Provide the (X, Y) coordinate of the cell's center where the given text is located.  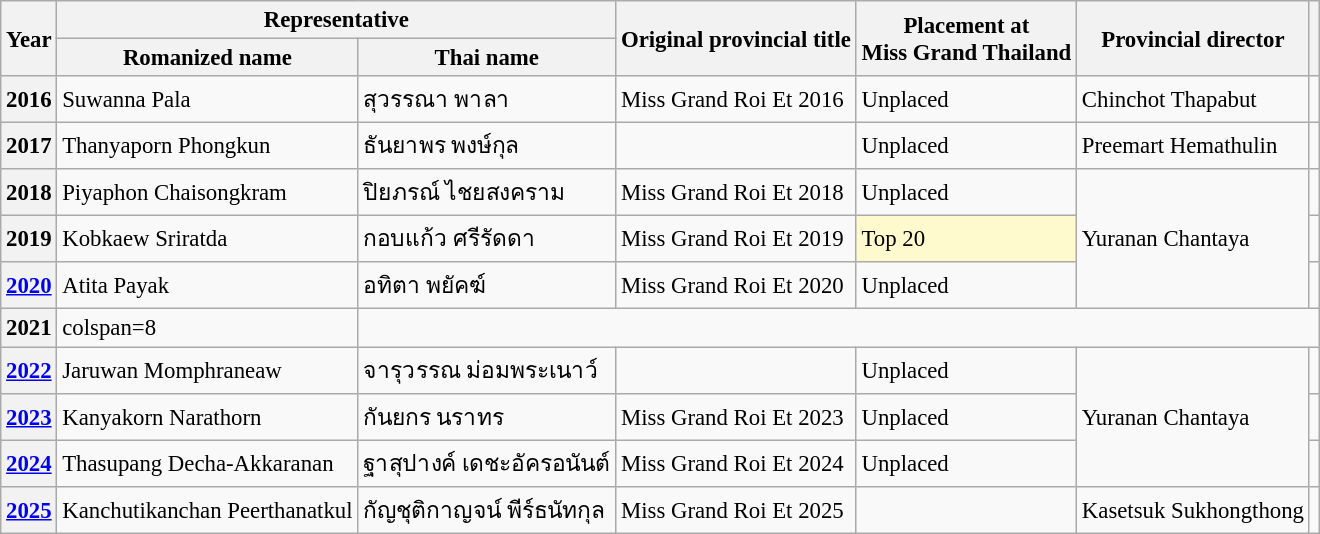
Top 20 (966, 240)
Preemart Hemathulin (1194, 146)
Miss Grand Roi Et 2020 (736, 286)
2023 (29, 416)
2020 (29, 286)
Miss Grand Roi Et 2016 (736, 100)
2022 (29, 370)
ปิยภรณ์ ไชยสงคราม (487, 192)
Thasupang Decha-Akkaranan (208, 464)
Original provincial title (736, 38)
กอบแก้ว ศรีรัดดา (487, 240)
Jaruwan Momphraneaw (208, 370)
Miss Grand Roi Et 2023 (736, 416)
2019 (29, 240)
Miss Grand Roi Et 2019 (736, 240)
Provincial director (1194, 38)
Kobkaew Sriratda (208, 240)
2024 (29, 464)
Placement atMiss Grand Thailand (966, 38)
ฐาสุปางค์ เดชะอัครอนันต์ (487, 464)
สุวรรณา พาลา (487, 100)
Thai name (487, 58)
Kanyakorn Narathorn (208, 416)
Representative (336, 20)
colspan=8 (208, 328)
Kasetsuk Sukhongthong (1194, 510)
อทิตา พยัคฆ์ (487, 286)
2025 (29, 510)
Year (29, 38)
จารุวรรณ ม่อมพระเนาว์ (487, 370)
Miss Grand Roi Et 2025 (736, 510)
Romanized name (208, 58)
Kanchutikanchan Peerthanatkul (208, 510)
2017 (29, 146)
Thanyaporn Phongkun (208, 146)
Piyaphon Chaisongkram (208, 192)
Miss Grand Roi Et 2024 (736, 464)
กันยกร นราทร (487, 416)
2021 (29, 328)
Atita Payak (208, 286)
กัญชุติกาญจน์ พีร์ธนัทกุล (487, 510)
ธันยาพร พงษ์กุล (487, 146)
Chinchot Thapabut (1194, 100)
Suwanna Pala (208, 100)
2016 (29, 100)
2018 (29, 192)
Miss Grand Roi Et 2018 (736, 192)
